Detect which cell encompasses the target text, then output its (x, y) center coordinate. 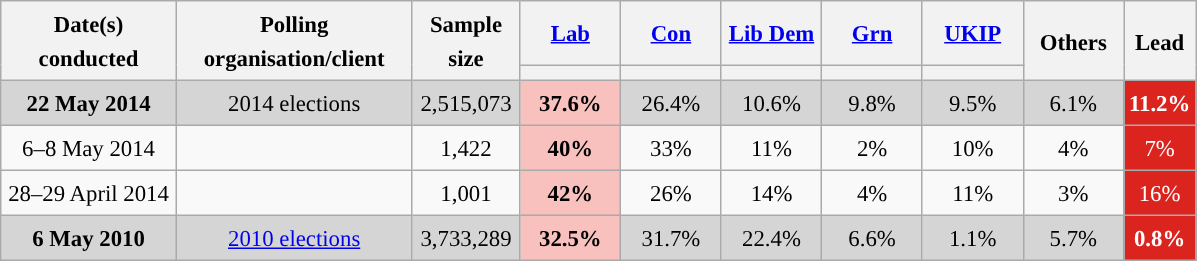
22.4% (772, 238)
UKIP (972, 33)
42% (570, 194)
Date(s)conducted (89, 41)
10% (972, 148)
Polling organisation/client (294, 41)
3% (1074, 194)
6.1% (1074, 104)
40% (570, 148)
5.7% (1074, 238)
33% (672, 148)
Con (672, 33)
3,733,289 (466, 238)
2014 elections (294, 104)
2% (872, 148)
26.4% (672, 104)
6 May 2010 (89, 238)
9.5% (972, 104)
Lead (1160, 41)
7% (1160, 148)
14% (772, 194)
Lib Dem (772, 33)
28–29 April 2014 (89, 194)
26% (672, 194)
31.7% (672, 238)
22 May 2014 (89, 104)
11.2% (1160, 104)
Lab (570, 33)
2,515,073 (466, 104)
Sample size (466, 41)
9.8% (872, 104)
16% (1160, 194)
1,001 (466, 194)
Others (1074, 41)
32.5% (570, 238)
0.8% (1160, 238)
1.1% (972, 238)
2010 elections (294, 238)
6.6% (872, 238)
1,422 (466, 148)
Grn (872, 33)
6–8 May 2014 (89, 148)
10.6% (772, 104)
37.6% (570, 104)
